Extract the [x, y] coordinate from the center of the cell holding the provided text.  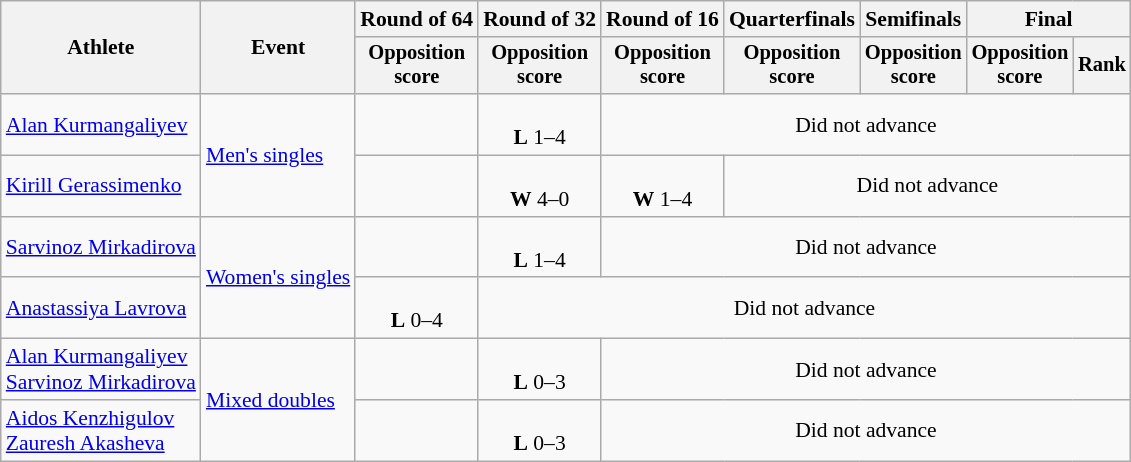
W 4–0 [540, 186]
Mixed doubles [278, 400]
Sarvinoz Mirkadirova [101, 248]
Round of 64 [416, 19]
Athlete [101, 48]
Rank [1102, 66]
Round of 32 [540, 19]
Anastassiya Lavrova [101, 308]
Event [278, 48]
Final [1049, 19]
Kirill Gerassimenko [101, 186]
Alan Kurmangaliyev [101, 124]
W 1–4 [662, 186]
Quarterfinals [792, 19]
Aidos KenzhigulovZauresh Akasheva [101, 430]
Round of 16 [662, 19]
Women's singles [278, 278]
Alan KurmangaliyevSarvinoz Mirkadirova [101, 370]
Men's singles [278, 155]
Semifinals [914, 19]
L 0–4 [416, 308]
